Output the (X, Y) coordinate of the center of the cell containing the given text.  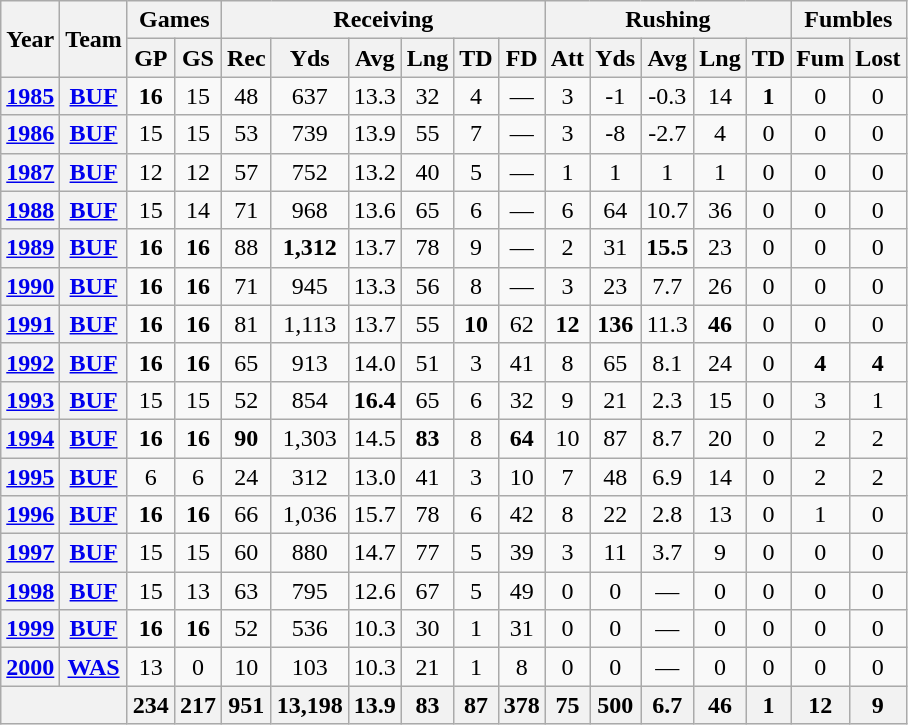
26 (720, 286)
-0.3 (668, 96)
951 (246, 705)
12.6 (374, 591)
60 (246, 553)
1999 (30, 629)
75 (567, 705)
1991 (30, 324)
36 (720, 210)
6.9 (668, 477)
1,113 (310, 324)
10.7 (668, 210)
90 (246, 438)
1994 (30, 438)
234 (150, 705)
2000 (30, 667)
854 (310, 400)
6.7 (668, 705)
1988 (30, 210)
-8 (616, 134)
1990 (30, 286)
913 (310, 362)
13.2 (374, 172)
968 (310, 210)
312 (310, 477)
63 (246, 591)
GP (150, 58)
53 (246, 134)
1995 (30, 477)
11 (616, 553)
Games (174, 20)
795 (310, 591)
16.4 (374, 400)
Fumbles (848, 20)
1,036 (310, 515)
1987 (30, 172)
Rec (246, 58)
66 (246, 515)
30 (427, 629)
39 (522, 553)
Rushing (668, 20)
945 (310, 286)
1997 (30, 553)
81 (246, 324)
13,198 (310, 705)
62 (522, 324)
2.3 (668, 400)
14.7 (374, 553)
Att (567, 58)
14.0 (374, 362)
GS (198, 58)
1986 (30, 134)
2.8 (668, 515)
8.7 (668, 438)
136 (616, 324)
15.5 (668, 248)
51 (427, 362)
Team (94, 39)
637 (310, 96)
880 (310, 553)
Fum (820, 58)
536 (310, 629)
-2.7 (668, 134)
22 (616, 515)
-1 (616, 96)
11.3 (668, 324)
1992 (30, 362)
217 (198, 705)
7.7 (668, 286)
13.6 (374, 210)
3.7 (668, 553)
Lost (878, 58)
14.5 (374, 438)
15.7 (374, 515)
42 (522, 515)
FD (522, 58)
13.0 (374, 477)
1,303 (310, 438)
1993 (30, 400)
1989 (30, 248)
1998 (30, 591)
77 (427, 553)
20 (720, 438)
378 (522, 705)
56 (427, 286)
88 (246, 248)
WAS (94, 667)
40 (427, 172)
1985 (30, 96)
8.1 (668, 362)
1996 (30, 515)
49 (522, 591)
500 (616, 705)
1,312 (310, 248)
752 (310, 172)
Receiving (383, 20)
57 (246, 172)
Year (30, 39)
103 (310, 667)
739 (310, 134)
67 (427, 591)
